Output the [x, y] coordinate of the center of the cell containing the given text.  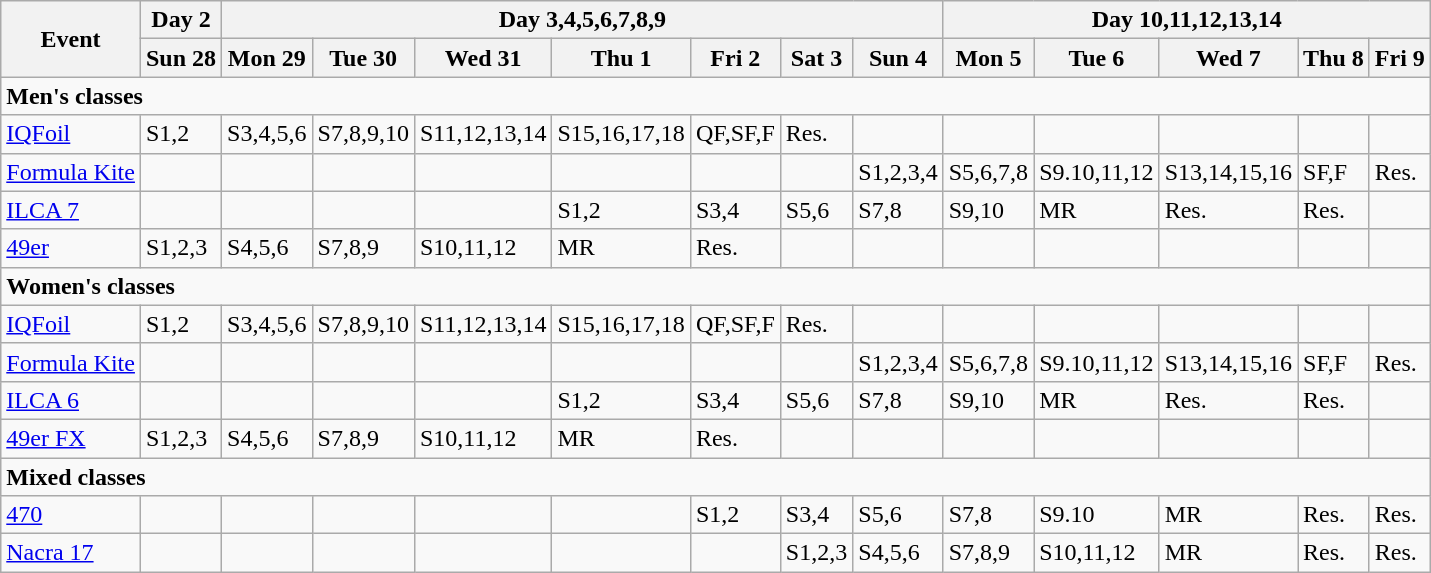
Sat 3 [816, 58]
ILCA 6 [71, 400]
S9.10 [1097, 515]
Mon 5 [988, 58]
Day 2 [180, 20]
Wed 31 [483, 58]
Men's classes [716, 96]
Tue 30 [363, 58]
49er FX [71, 438]
470 [71, 515]
Event [71, 39]
Thu 1 [621, 58]
Wed 7 [1228, 58]
Sun 4 [898, 58]
ILCA 7 [71, 210]
Fri 9 [1400, 58]
49er [71, 248]
Fri 2 [735, 58]
Nacra 17 [71, 553]
Mon 29 [267, 58]
Thu 8 [1334, 58]
Day 10,11,12,13,14 [1186, 20]
Women's classes [716, 286]
Sun 28 [180, 58]
Mixed classes [716, 477]
Day 3,4,5,6,7,8,9 [583, 20]
Tue 6 [1097, 58]
